Output the [X, Y] coordinate of the center of the cell containing the given text.  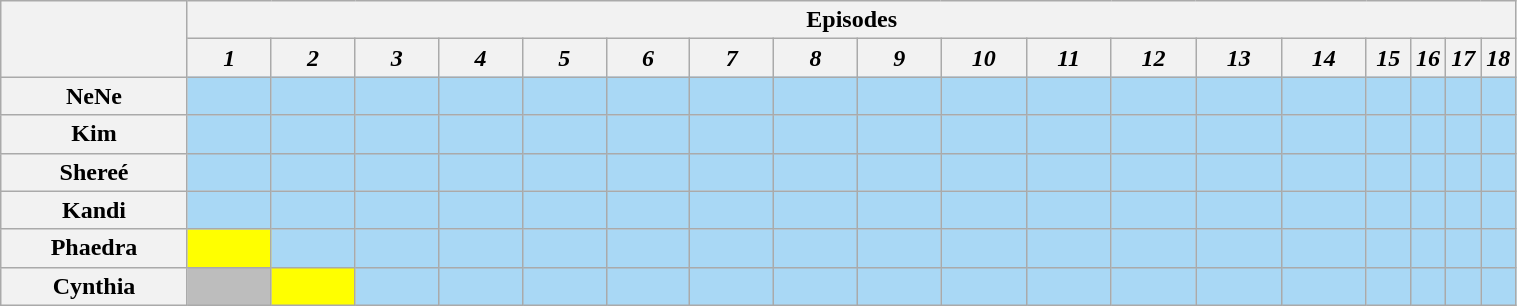
3 [397, 58]
17 [1464, 58]
6 [648, 58]
15 [1388, 58]
Cynthia [94, 286]
5 [564, 58]
Kandi [94, 210]
Kim [94, 134]
10 [984, 58]
18 [1498, 58]
16 [1428, 58]
14 [1324, 58]
1 [229, 58]
2 [313, 58]
7 [732, 58]
Phaedra [94, 248]
13 [1238, 58]
Shereé [94, 172]
4 [481, 58]
11 [1068, 58]
NeNe [94, 96]
12 [1154, 58]
Episodes [852, 20]
8 [816, 58]
9 [899, 58]
